Output the [x, y] coordinate of the center of the cell containing the given text.  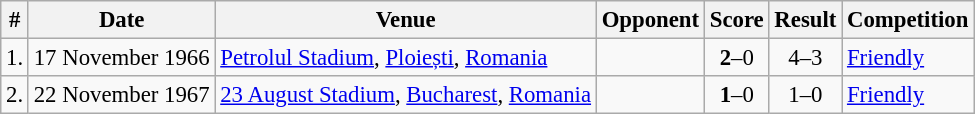
4–3 [806, 58]
23 August Stadium, Bucharest, Romania [406, 95]
Petrolul Stadium, Ploiești, Romania [406, 58]
17 November 1966 [121, 58]
1. [15, 58]
Venue [406, 20]
2. [15, 95]
Result [806, 20]
Date [121, 20]
Competition [908, 20]
22 November 1967 [121, 95]
Opponent [650, 20]
Score [736, 20]
2–0 [736, 58]
# [15, 20]
